Return the [X, Y] coordinate for the center point of the cell that contains the specified text.  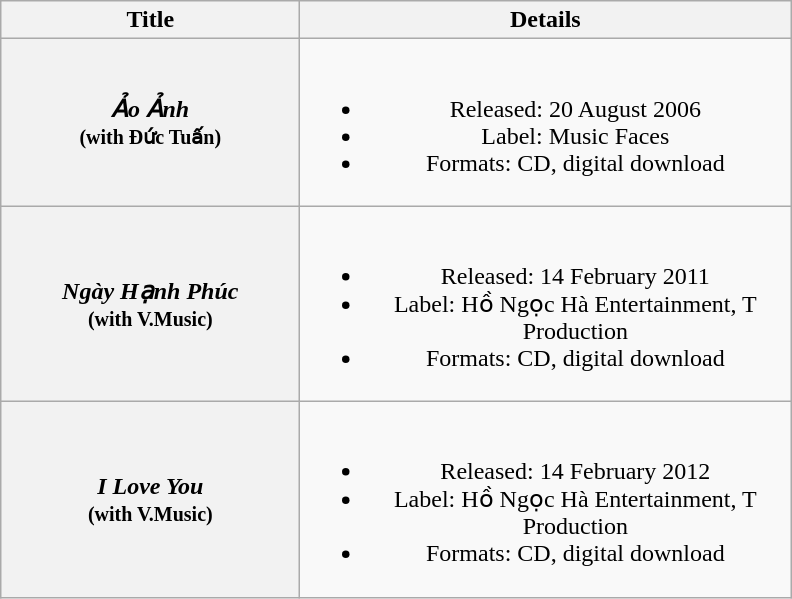
Ảo Ảnh (with Đức Tuấn) [150, 122]
I Love You (with V.Music) [150, 499]
Released: 20 August 2006Label: Music FacesFormats: CD, digital download [546, 122]
Released: 14 February 2012Label: Hồ Ngọc Hà Entertainment, T ProductionFormats: CD, digital download [546, 499]
Released: 14 February 2011Label: Hồ Ngọc Hà Entertainment, T ProductionFormats: CD, digital download [546, 304]
Details [546, 20]
Ngày Hạnh Phúc (with V.Music) [150, 304]
Title [150, 20]
